Determine the (x, y) coordinate at the center of the cell enclosing the given text.  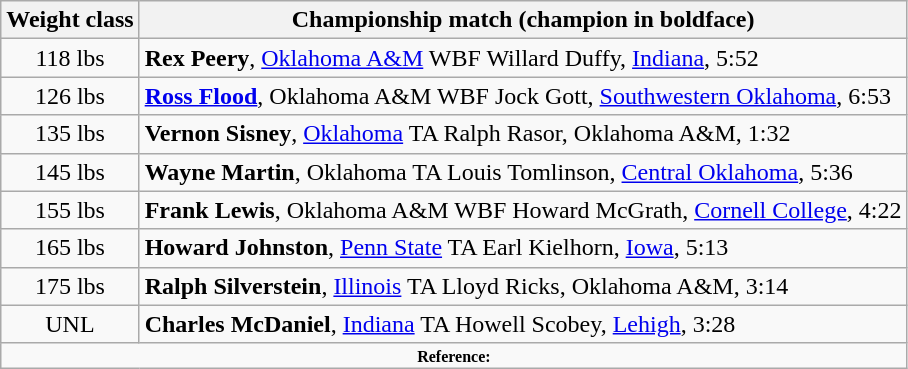
126 lbs (70, 96)
Charles McDaniel, Indiana TA Howell Scobey, Lehigh, 3:28 (523, 324)
UNL (70, 324)
155 lbs (70, 210)
145 lbs (70, 172)
Vernon Sisney, Oklahoma TA Ralph Rasor, Oklahoma A&M, 1:32 (523, 134)
Ross Flood, Oklahoma A&M WBF Jock Gott, Southwestern Oklahoma, 6:53 (523, 96)
Rex Peery, Oklahoma A&M WBF Willard Duffy, Indiana, 5:52 (523, 58)
165 lbs (70, 248)
175 lbs (70, 286)
Wayne Martin, Oklahoma TA Louis Tomlinson, Central Oklahoma, 5:36 (523, 172)
Championship match (champion in boldface) (523, 20)
Howard Johnston, Penn State TA Earl Kielhorn, Iowa, 5:13 (523, 248)
Weight class (70, 20)
118 lbs (70, 58)
135 lbs (70, 134)
Ralph Silverstein, Illinois TA Lloyd Ricks, Oklahoma A&M, 3:14 (523, 286)
Reference: (454, 355)
Frank Lewis, Oklahoma A&M WBF Howard McGrath, Cornell College, 4:22 (523, 210)
